Capture the cell that displays the provided text and extract its (x, y) central coordinate. 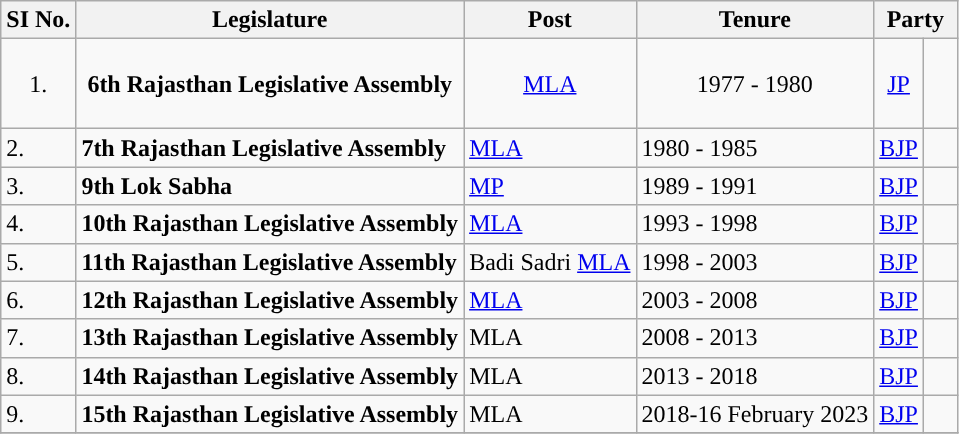
2018-16 February 2023 (755, 414)
Legislature (270, 20)
6. (38, 300)
3. (38, 186)
11th Rajasthan Legislative Assembly (270, 262)
1998 - 2003 (755, 262)
4. (38, 224)
14th Rajasthan Legislative Assembly (270, 376)
Badi Sadri MLA (550, 262)
8. (38, 376)
Tenure (755, 20)
MP (550, 186)
Post (550, 20)
7th Rajasthan Legislative Assembly (270, 148)
9th Lok Sabha (270, 186)
SI No. (38, 20)
1977 - 1980 (755, 84)
6th Rajasthan Legislative Assembly (270, 84)
10th Rajasthan Legislative Assembly (270, 224)
1. (38, 84)
1980 - 1985 (755, 148)
1989 - 1991 (755, 186)
Party (916, 20)
9. (38, 414)
7. (38, 338)
JP (899, 84)
15th Rajasthan Legislative Assembly (270, 414)
2003 - 2008 (755, 300)
13th Rajasthan Legislative Assembly (270, 338)
12th Rajasthan Legislative Assembly (270, 300)
1993 - 1998 (755, 224)
2008 - 2013 (755, 338)
2. (38, 148)
5. (38, 262)
2013 - 2018 (755, 376)
